Extract the [X, Y] coordinate from the center of the cell holding the provided text.  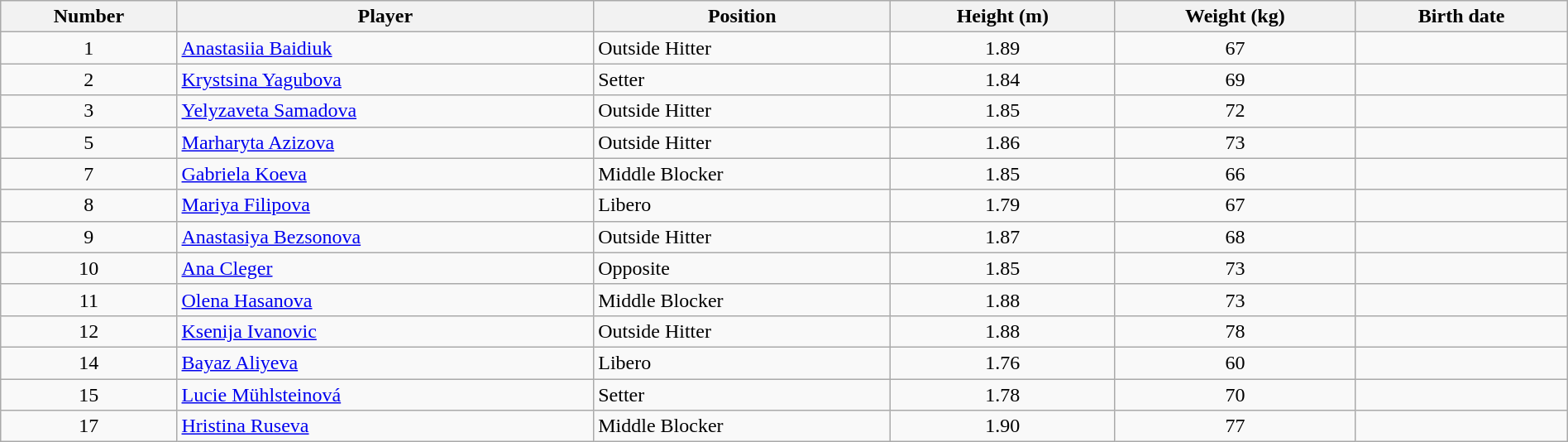
12 [89, 331]
1.89 [1002, 48]
7 [89, 174]
Marharyta Azizova [385, 142]
Yelyzaveta Samadova [385, 111]
1 [89, 48]
1.86 [1002, 142]
Ksenija Ivanovic [385, 331]
Birth date [1461, 17]
Lucie Mühlsteinová [385, 395]
60 [1236, 363]
17 [89, 426]
1.87 [1002, 237]
78 [1236, 331]
Olena Hasanova [385, 300]
5 [89, 142]
Mariya Filipova [385, 205]
8 [89, 205]
72 [1236, 111]
1.78 [1002, 395]
69 [1236, 79]
70 [1236, 395]
1.90 [1002, 426]
2 [89, 79]
Krystsina Yagubova [385, 79]
14 [89, 363]
Opposite [743, 268]
Player [385, 17]
15 [89, 395]
1.79 [1002, 205]
Anastasiya Bezsonova [385, 237]
68 [1236, 237]
10 [89, 268]
1.84 [1002, 79]
Gabriela Koeva [385, 174]
Anastasiia Baidiuk [385, 48]
Hristina Ruseva [385, 426]
Bayaz Aliyeva [385, 363]
77 [1236, 426]
11 [89, 300]
Position [743, 17]
66 [1236, 174]
3 [89, 111]
Weight (kg) [1236, 17]
Ana Cleger [385, 268]
Height (m) [1002, 17]
9 [89, 237]
Number [89, 17]
1.76 [1002, 363]
